Locate the cell with the specified text and output its (x, y) center coordinate. 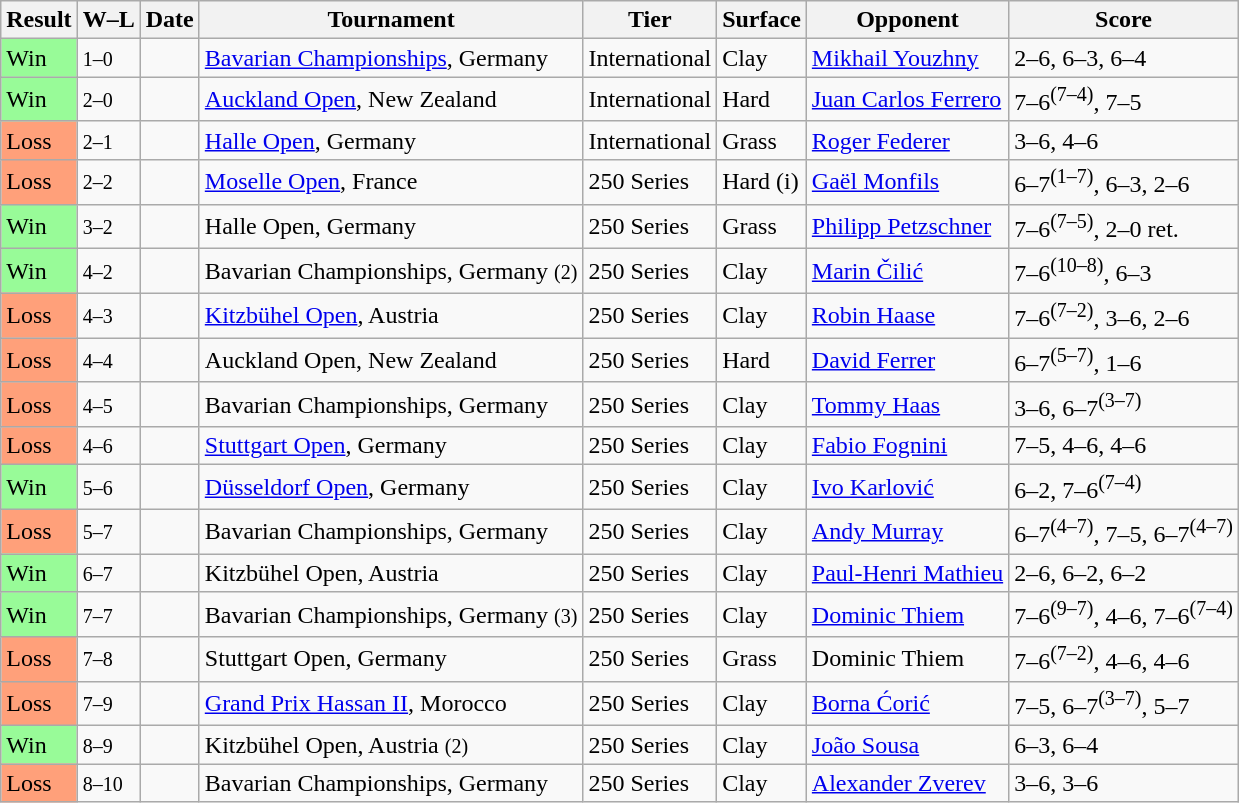
João Sousa (907, 745)
Tommy Haas (907, 404)
7–7 (108, 614)
4–2 (108, 272)
7–6(7–2), 3–6, 2–6 (1124, 316)
Ivo Karlović (907, 488)
6–7(5–7), 1–6 (1124, 360)
Robin Haase (907, 316)
3–6, 6–7(3–7) (1124, 404)
7–6(7–2), 4–6, 4–6 (1124, 660)
Fabio Fognini (907, 446)
Hard (i) (762, 182)
7–6(9–7), 4–6, 7–6(7–4) (1124, 614)
Juan Carlos Ferrero (907, 100)
W–L (108, 20)
Date (170, 20)
Kitzbühel Open, Austria (2) (391, 745)
2–6, 6–3, 6–4 (1124, 58)
7–9 (108, 704)
3–6, 4–6 (1124, 140)
Score (1124, 20)
David Ferrer (907, 360)
Tournament (391, 20)
2–2 (108, 182)
Gaël Monfils (907, 182)
2–0 (108, 100)
7–5, 6–7(3–7), 5–7 (1124, 704)
1–0 (108, 58)
6–7(4–7), 7–5, 6–7(4–7) (1124, 532)
4–3 (108, 316)
3–2 (108, 226)
2–6, 6–2, 6–2 (1124, 573)
Marin Čilić (907, 272)
Roger Federer (907, 140)
Düsseldorf Open, Germany (391, 488)
5–7 (108, 532)
4–6 (108, 446)
Alexander Zverev (907, 783)
7–6(7–4), 7–5 (1124, 100)
Moselle Open, France (391, 182)
8–10 (108, 783)
5–6 (108, 488)
6–3, 6–4 (1124, 745)
4–4 (108, 360)
6–7 (108, 573)
Result (39, 20)
Opponent (907, 20)
Surface (762, 20)
Grand Prix Hassan II, Morocco (391, 704)
7–6(10–8), 6–3 (1124, 272)
7–5, 4–6, 4–6 (1124, 446)
Borna Ćorić (907, 704)
3–6, 3–6 (1124, 783)
Mikhail Youzhny (907, 58)
7–6(7–5), 2–0 ret. (1124, 226)
Paul-Henri Mathieu (907, 573)
7–8 (108, 660)
6–2, 7–6(7–4) (1124, 488)
Tier (650, 20)
6–7(1–7), 6–3, 2–6 (1124, 182)
Bavarian Championships, Germany (3) (391, 614)
Philipp Petzschner (907, 226)
2–1 (108, 140)
Bavarian Championships, Germany (2) (391, 272)
4–5 (108, 404)
8–9 (108, 745)
Andy Murray (907, 532)
